Capture the cell that displays the provided text and extract its [X, Y] central coordinate. 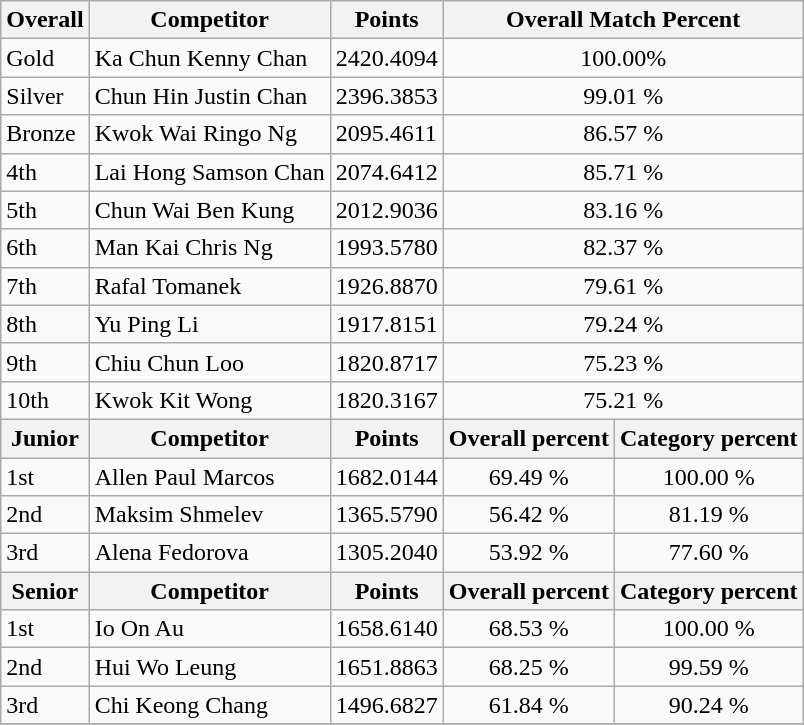
100.00% [623, 58]
1365.5790 [386, 515]
53.92 % [528, 553]
Man Kai Chris Ng [210, 248]
2396.3853 [386, 96]
Silver [45, 96]
2012.9036 [386, 210]
61.84 % [528, 705]
75.21 % [623, 400]
Lai Hong Samson Chan [210, 172]
2420.4094 [386, 58]
7th [45, 286]
Kwok Kit Wong [210, 400]
1682.0144 [386, 477]
Chi Keong Chang [210, 705]
Maksim Shmelev [210, 515]
2095.4611 [386, 134]
1993.5780 [386, 248]
Overall [45, 20]
75.23 % [623, 362]
Kwok Wai Ringo Ng [210, 134]
1305.2040 [386, 553]
1820.3167 [386, 400]
82.37 % [623, 248]
Io On Au [210, 629]
1820.8717 [386, 362]
Ka Chun Kenny Chan [210, 58]
4th [45, 172]
Chiu Chun Loo [210, 362]
69.49 % [528, 477]
1917.8151 [386, 324]
Alena Fedorova [210, 553]
1926.8870 [386, 286]
68.25 % [528, 667]
90.24 % [708, 705]
77.60 % [708, 553]
5th [45, 210]
1658.6140 [386, 629]
Senior [45, 591]
Overall Match Percent [623, 20]
99.59 % [708, 667]
1496.6827 [386, 705]
99.01 % [623, 96]
68.53 % [528, 629]
56.42 % [528, 515]
Hui Wo Leung [210, 667]
Junior [45, 438]
Yu Ping Li [210, 324]
9th [45, 362]
79.24 % [623, 324]
Chun Wai Ben Kung [210, 210]
Chun Hin Justin Chan [210, 96]
2074.6412 [386, 172]
86.57 % [623, 134]
8th [45, 324]
Gold [45, 58]
6th [45, 248]
83.16 % [623, 210]
1651.8863 [386, 667]
10th [45, 400]
Allen Paul Marcos [210, 477]
85.71 % [623, 172]
Rafal Tomanek [210, 286]
79.61 % [623, 286]
81.19 % [708, 515]
Bronze [45, 134]
